Locate the cell with the specified text and output its (x, y) center coordinate. 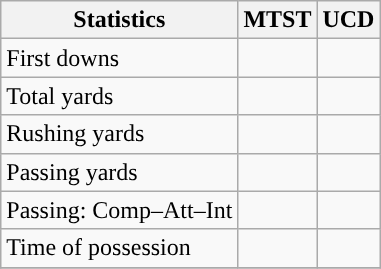
Statistics (120, 20)
MTST (278, 20)
Total yards (120, 96)
Passing yards (120, 172)
UCD (348, 20)
Rushing yards (120, 134)
Passing: Comp–Att–Int (120, 210)
First downs (120, 58)
Time of possession (120, 248)
